Extract the (X, Y) coordinate from the center of the cell holding the provided text.  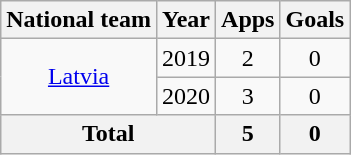
Total (108, 134)
2020 (186, 96)
Latvia (79, 77)
Year (186, 20)
3 (248, 96)
2019 (186, 58)
Apps (248, 20)
Goals (315, 20)
2 (248, 58)
5 (248, 134)
National team (79, 20)
